Extract the (X, Y) coordinate from the center of the cell holding the provided text.  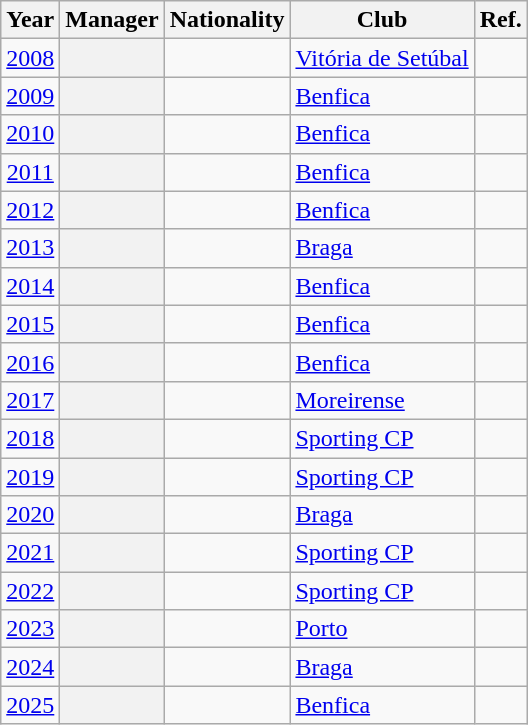
2011 (30, 172)
2012 (30, 210)
2022 (30, 591)
Year (30, 20)
Club (382, 20)
2024 (30, 667)
2009 (30, 96)
2016 (30, 362)
2008 (30, 58)
2021 (30, 553)
2025 (30, 705)
Ref. (500, 20)
2017 (30, 400)
2010 (30, 134)
2015 (30, 324)
2020 (30, 515)
2018 (30, 438)
2023 (30, 629)
Vitória de Setúbal (382, 58)
Porto (382, 629)
Manager (112, 20)
2019 (30, 477)
2013 (30, 248)
Nationality (227, 20)
2014 (30, 286)
Moreirense (382, 400)
